Identify which cell holds the provided text, then report its (X, Y) central coordinate. 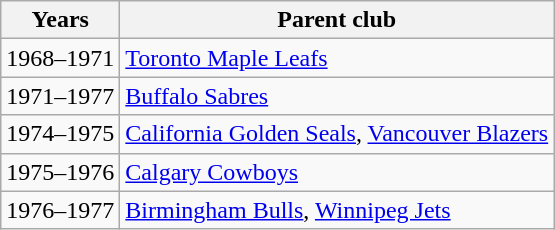
California Golden Seals, Vancouver Blazers (337, 134)
1975–1976 (60, 172)
Toronto Maple Leafs (337, 58)
Parent club (337, 20)
Birmingham Bulls, Winnipeg Jets (337, 210)
1974–1975 (60, 134)
Buffalo Sabres (337, 96)
1968–1971 (60, 58)
1971–1977 (60, 96)
Calgary Cowboys (337, 172)
Years (60, 20)
1976–1977 (60, 210)
